Pinpoint the cell where the given text exists, returning its [x, y] midpoint coordinate. 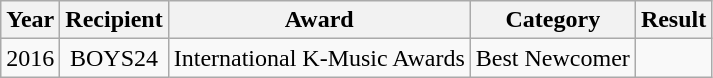
BOYS24 [114, 58]
2016 [30, 58]
Year [30, 20]
Category [552, 20]
Recipient [114, 20]
Best Newcomer [552, 58]
International K-Music Awards [319, 58]
Result [673, 20]
Award [319, 20]
